Locate the cell with the specified text and output its (X, Y) center coordinate. 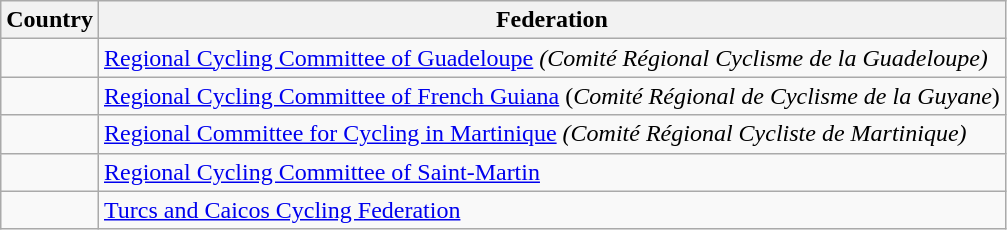
Country (50, 20)
Regional Committee for Cycling in Martinique (Comité Régional Cycliste de Martinique) (552, 134)
Turcs and Caicos Cycling Federation (552, 210)
Regional Cycling Committee of French Guiana (Comité Régional de Cyclisme de la Guyane) (552, 96)
Regional Cycling Committee of Saint-Martin (552, 172)
Regional Cycling Committee of Guadeloupe (Comité Régional Cyclisme de la Guadeloupe) (552, 58)
Federation (552, 20)
